Detect which cell encompasses the target text, then output its (x, y) center coordinate. 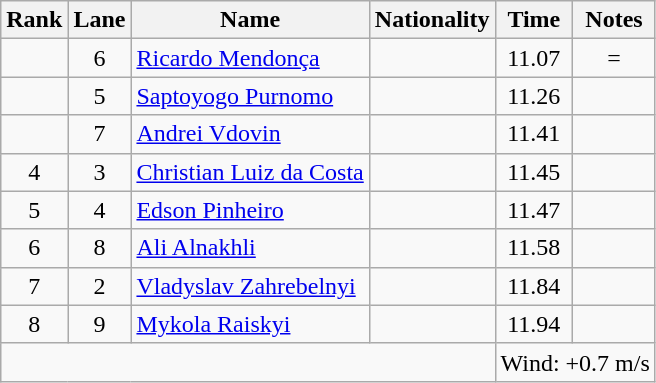
Notes (614, 20)
9 (100, 324)
Andrei Vdovin (250, 134)
Time (534, 20)
Lane (100, 20)
11.47 (534, 210)
Name (250, 20)
11.41 (534, 134)
11.94 (534, 324)
11.45 (534, 172)
Edson Pinheiro (250, 210)
11.84 (534, 286)
11.07 (534, 58)
3 (100, 172)
Saptoyogo Purnomo (250, 96)
Christian Luiz da Costa (250, 172)
2 (100, 286)
Vladyslav Zahrebelnyi (250, 286)
Wind: +0.7 m/s (575, 362)
Mykola Raiskyi (250, 324)
= (614, 58)
Nationality (432, 20)
Ricardo Mendonça (250, 58)
Rank (34, 20)
Ali Alnakhli (250, 248)
11.26 (534, 96)
11.58 (534, 248)
